Provide the [X, Y] coordinate of the cell's center where the given text is located.  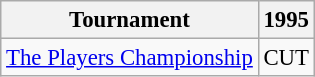
CUT [286, 58]
The Players Championship [130, 58]
Tournament [130, 20]
1995 [286, 20]
